Return the (X, Y) coordinate for the center point of the cell that contains the specified text.  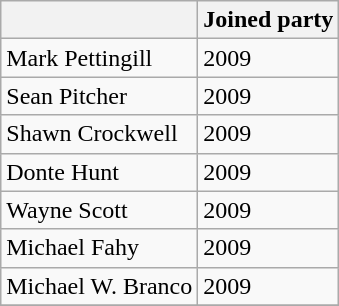
Michael Fahy (100, 248)
Sean Pitcher (100, 96)
Wayne Scott (100, 210)
Donte Hunt (100, 172)
Michael W. Branco (100, 286)
Shawn Crockwell (100, 134)
Mark Pettingill (100, 58)
Joined party (268, 20)
